Provide the [X, Y] coordinate of the cell's center where the given text is located.  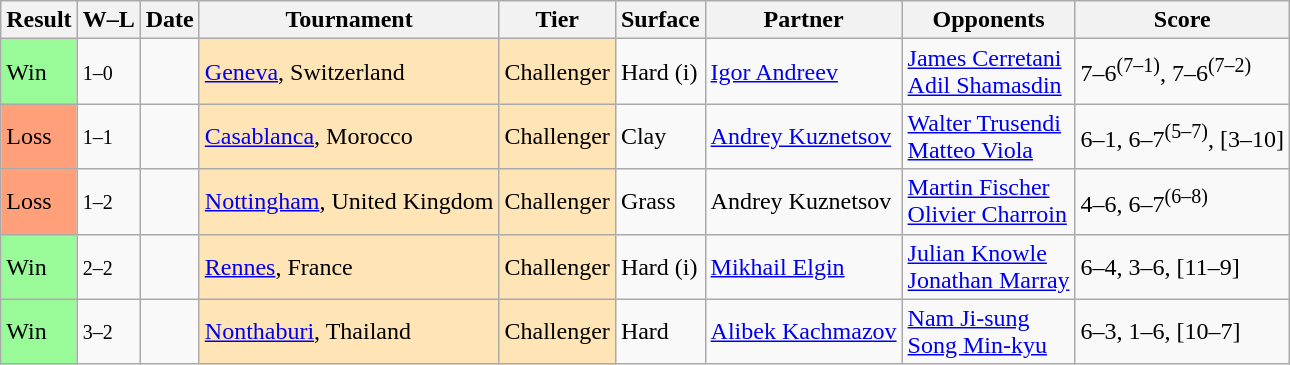
Mikhail Elgin [804, 266]
Tier [557, 20]
Nottingham, United Kingdom [349, 202]
3–2 [108, 332]
Partner [804, 20]
1–2 [108, 202]
Opponents [988, 20]
Grass [660, 202]
Clay [660, 136]
Score [1182, 20]
4–6, 6–7(6–8) [1182, 202]
Result [39, 20]
6–3, 1–6, [10–7] [1182, 332]
Walter Trusendi Matteo Viola [988, 136]
6–1, 6–7(5–7), [3–10] [1182, 136]
James Cerretani Adil Shamasdin [988, 72]
Geneva, Switzerland [349, 72]
Julian Knowle Jonathan Marray [988, 266]
2–2 [108, 266]
Martin Fischer Olivier Charroin [988, 202]
Hard [660, 332]
6–4, 3–6, [11–9] [1182, 266]
Rennes, France [349, 266]
Igor Andreev [804, 72]
Tournament [349, 20]
Date [170, 20]
Surface [660, 20]
Casablanca, Morocco [349, 136]
Nam Ji-sung Song Min-kyu [988, 332]
7–6(7–1), 7–6(7–2) [1182, 72]
Nonthaburi, Thailand [349, 332]
1–1 [108, 136]
1–0 [108, 72]
W–L [108, 20]
Alibek Kachmazov [804, 332]
